From the cell containing the given text, extract its center point as (x, y) coordinate. 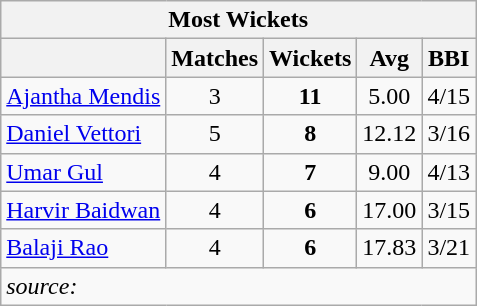
17.00 (390, 210)
4/15 (449, 96)
Harvir Baidwan (84, 210)
3 (215, 96)
Umar Gul (84, 172)
7 (310, 172)
Wickets (310, 58)
5 (215, 134)
3/16 (449, 134)
5.00 (390, 96)
17.83 (390, 248)
Matches (215, 58)
BBI (449, 58)
8 (310, 134)
9.00 (390, 172)
3/15 (449, 210)
Most Wickets (238, 20)
Avg (390, 58)
Ajantha Mendis (84, 96)
Balaji Rao (84, 248)
12.12 (390, 134)
Daniel Vettori (84, 134)
11 (310, 96)
source: (238, 286)
4/13 (449, 172)
3/21 (449, 248)
